Capture the cell that displays the provided text and extract its [X, Y] central coordinate. 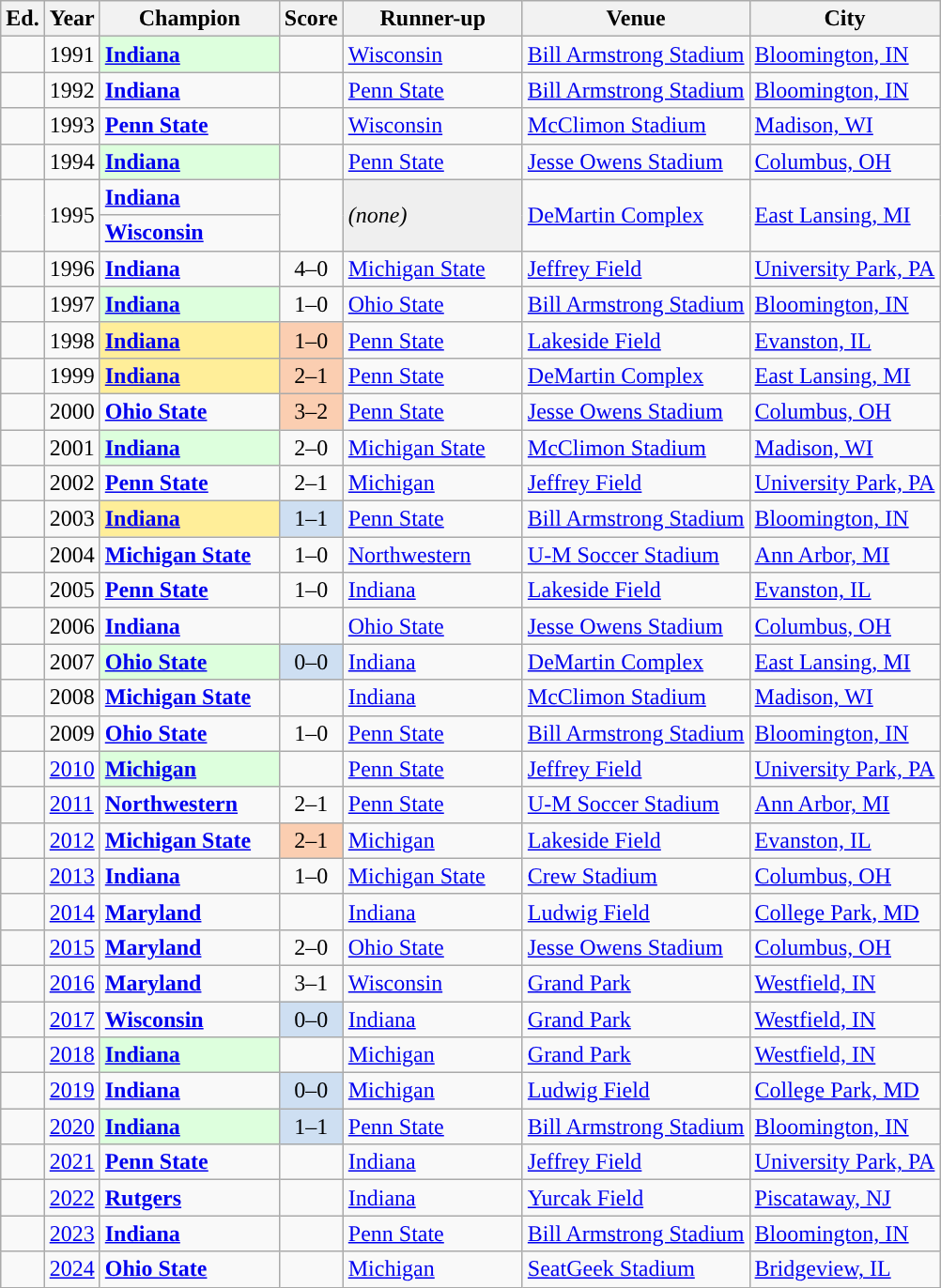
2007 [71, 662]
3–2 [311, 411]
2023 [71, 1234]
Runner-up [432, 19]
2013 [71, 876]
2014 [71, 912]
3–1 [311, 983]
Crew Stadium [636, 876]
(none) [432, 215]
2020 [71, 1127]
1991 [71, 54]
1999 [71, 376]
2022 [71, 1198]
Year [71, 19]
SeatGeek Stadium [636, 1269]
Yurcak Field [636, 1198]
2015 [71, 947]
Venue [636, 19]
Score [311, 19]
2002 [71, 483]
Piscataway, NJ [845, 1198]
2018 [71, 1055]
Bridgeview, IL [845, 1269]
2010 [71, 769]
1996 [71, 268]
2011 [71, 805]
2004 [71, 555]
2012 [71, 840]
Rutgers [190, 1198]
2021 [71, 1162]
1992 [71, 90]
2017 [71, 1019]
Champion [190, 19]
2006 [71, 626]
1994 [71, 161]
1993 [71, 126]
2008 [71, 698]
Ed. [23, 19]
2003 [71, 519]
2019 [71, 1091]
2024 [71, 1269]
City [845, 19]
2001 [71, 448]
2005 [71, 590]
2016 [71, 983]
2009 [71, 733]
1995 [71, 215]
1997 [71, 304]
1998 [71, 340]
2000 [71, 411]
4–0 [311, 268]
